Pinpoint the cell where the given text exists, returning its [x, y] midpoint coordinate. 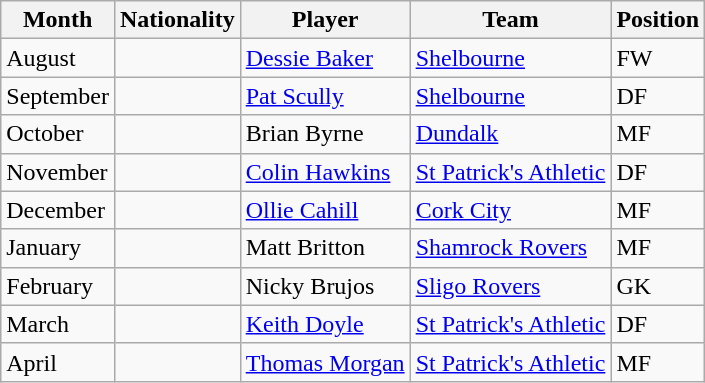
September [58, 96]
Keith Doyle [325, 324]
Team [510, 20]
August [58, 58]
Player [325, 20]
Ollie Cahill [325, 210]
April [58, 362]
Matt Britton [325, 248]
February [58, 286]
GK [658, 286]
November [58, 172]
Nicky Brujos [325, 286]
Cork City [510, 210]
December [58, 210]
Dundalk [510, 134]
Sligo Rovers [510, 286]
Colin Hawkins [325, 172]
Month [58, 20]
Brian Byrne [325, 134]
March [58, 324]
FW [658, 58]
Nationality [177, 20]
Pat Scully [325, 96]
Thomas Morgan [325, 362]
January [58, 248]
Shamrock Rovers [510, 248]
Dessie Baker [325, 58]
Position [658, 20]
October [58, 134]
